Return the (x, y) coordinate for the center point of the cell that contains the specified text.  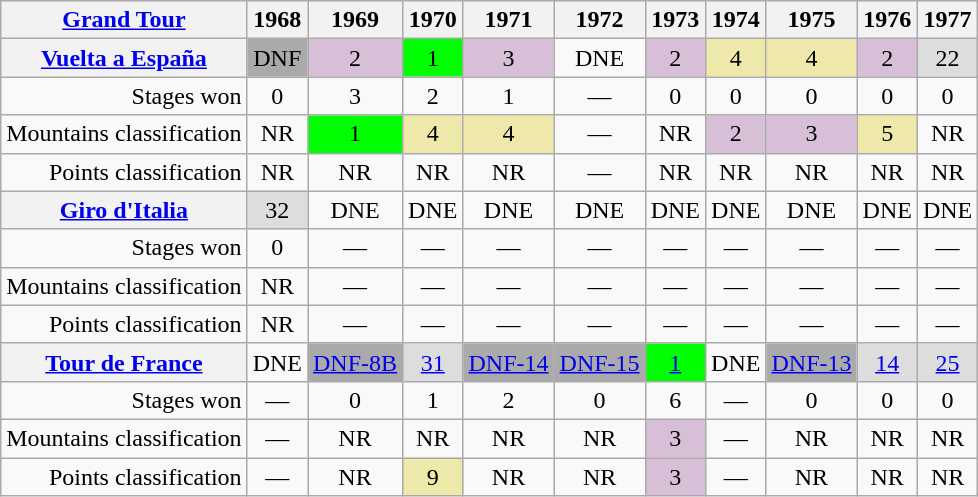
1977 (947, 20)
1972 (600, 20)
DNF-8B (356, 362)
1976 (887, 20)
22 (947, 58)
1971 (508, 20)
5 (887, 134)
32 (277, 210)
1973 (675, 20)
DNF-13 (812, 362)
6 (675, 400)
Tour de France (124, 362)
DNF-14 (508, 362)
9 (433, 477)
DNF (277, 58)
1968 (277, 20)
1970 (433, 20)
31 (433, 362)
DNF-15 (600, 362)
25 (947, 362)
14 (887, 362)
Vuelta a España (124, 58)
1969 (356, 20)
Grand Tour (124, 20)
Giro d'Italia (124, 210)
1975 (812, 20)
1974 (736, 20)
